Scan for the cell matching the given text and deliver its (X, Y) coordinate at center. 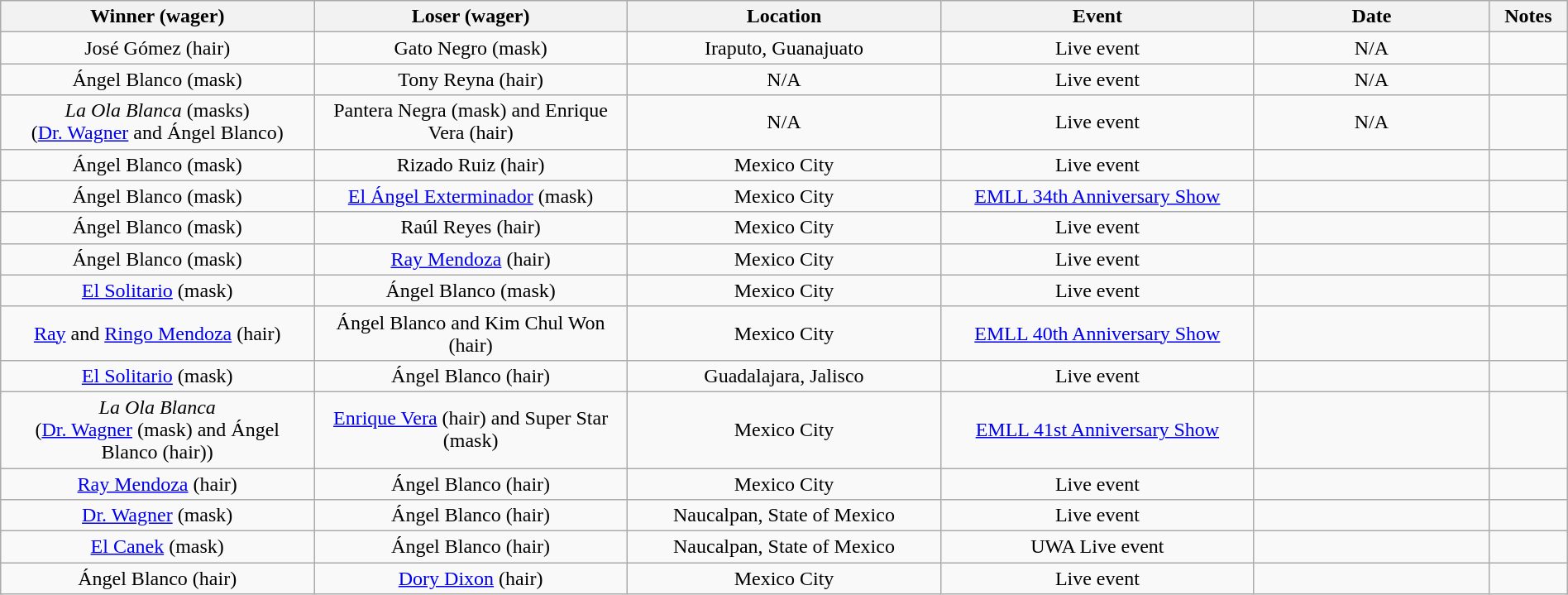
El Canek (mask) (157, 547)
Guadalajara, Jalisco (784, 376)
EMLL 34th Anniversary Show (1097, 196)
Tony Reyna (hair) (471, 79)
EMLL 41st Anniversary Show (1097, 429)
El Ángel Exterminador (mask) (471, 196)
Date (1371, 17)
Dr. Wagner (mask) (157, 516)
Location (784, 17)
Raúl Reyes (hair) (471, 228)
Rizado Ruiz (hair) (471, 165)
Ray and Ringo Mendoza (hair) (157, 333)
Event (1097, 17)
La Ola Blanca (Dr. Wagner (mask) and Ángel Blanco (hair)) (157, 429)
Enrique Vera (hair) and Super Star (mask) (471, 429)
José Gómez (hair) (157, 48)
EMLL 40th Anniversary Show (1097, 333)
Ángel Blanco and Kim Chul Won (hair) (471, 333)
Notes (1528, 17)
UWA Live event (1097, 547)
La Ola Blanca (masks)(Dr. Wagner and Ángel Blanco) (157, 122)
Gato Negro (mask) (471, 48)
Dory Dixon (hair) (471, 578)
Winner (wager) (157, 17)
Iraputo, Guanajuato (784, 48)
Pantera Negra (mask) and Enrique Vera (hair) (471, 122)
Loser (wager) (471, 17)
